Locate the cell with the specified text and output its (X, Y) center coordinate. 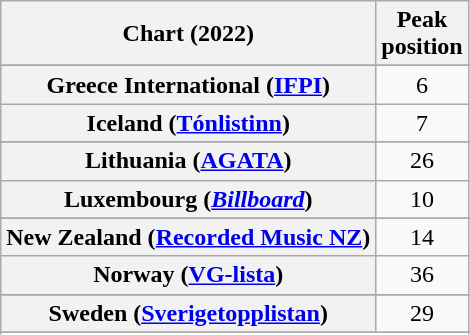
29 (422, 313)
26 (422, 161)
Peakposition (422, 34)
36 (422, 275)
Sweden (Sverigetopplistan) (188, 313)
Luxembourg (Billboard) (188, 199)
New Zealand (Recorded Music NZ) (188, 237)
Norway (VG-lista) (188, 275)
Greece International (IFPI) (188, 85)
10 (422, 199)
7 (422, 123)
Lithuania (AGATA) (188, 161)
Chart (2022) (188, 34)
6 (422, 85)
14 (422, 237)
Iceland (Tónlistinn) (188, 123)
